Return [X, Y] of the center of cell containing provided text 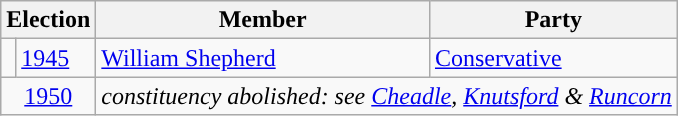
William Shepherd [263, 58]
Member [263, 20]
Party [553, 20]
Conservative [553, 58]
1945 [56, 58]
1950 [48, 96]
Election [48, 20]
constituency abolished: see Cheadle, Knutsford & Runcorn [386, 96]
